Search for the cell housing the specified text and yield its (x, y) center coordinate. 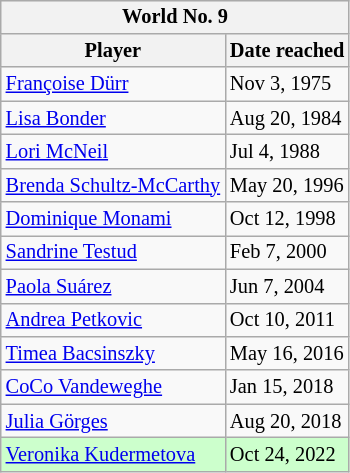
Oct 10, 2011 (287, 320)
Aug 20, 1984 (287, 118)
Timea Bacsinszky (113, 354)
Lisa Bonder (113, 118)
Françoise Dürr (113, 84)
Julia Görges (113, 421)
World No. 9 (176, 17)
Jun 7, 2004 (287, 286)
Sandrine Testud (113, 253)
CoCo Vandeweghe (113, 387)
Veronika Kudermetova (113, 455)
Paola Suárez (113, 286)
Jul 4, 1988 (287, 152)
May 16, 2016 (287, 354)
Dominique Monami (113, 219)
Oct 12, 1998 (287, 219)
Oct 24, 2022 (287, 455)
Player (113, 51)
Nov 3, 1975 (287, 84)
May 20, 1996 (287, 185)
Date reached (287, 51)
Lori McNeil (113, 152)
Andrea Petkovic (113, 320)
Brenda Schultz-McCarthy (113, 185)
Feb 7, 2000 (287, 253)
Aug 20, 2018 (287, 421)
Jan 15, 2018 (287, 387)
